Provide the [X, Y] coordinate of the cell's center where the given text is located.  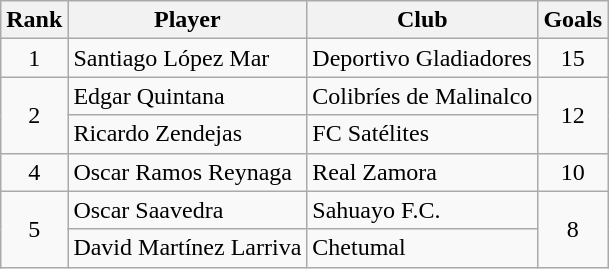
Colibríes de Malinalco [422, 96]
8 [573, 229]
FC Satélites [422, 134]
Player [188, 20]
Santiago López Mar [188, 58]
Sahuayo F.C. [422, 210]
Rank [34, 20]
Club [422, 20]
Oscar Ramos Reynaga [188, 172]
Chetumal [422, 248]
Deportivo Gladiadores [422, 58]
2 [34, 115]
Edgar Quintana [188, 96]
Ricardo Zendejas [188, 134]
4 [34, 172]
15 [573, 58]
Real Zamora [422, 172]
10 [573, 172]
5 [34, 229]
David Martínez Larriva [188, 248]
Oscar Saavedra [188, 210]
12 [573, 115]
Goals [573, 20]
1 [34, 58]
